Determine the [x, y] coordinate at the center of the cell enclosing the given text.  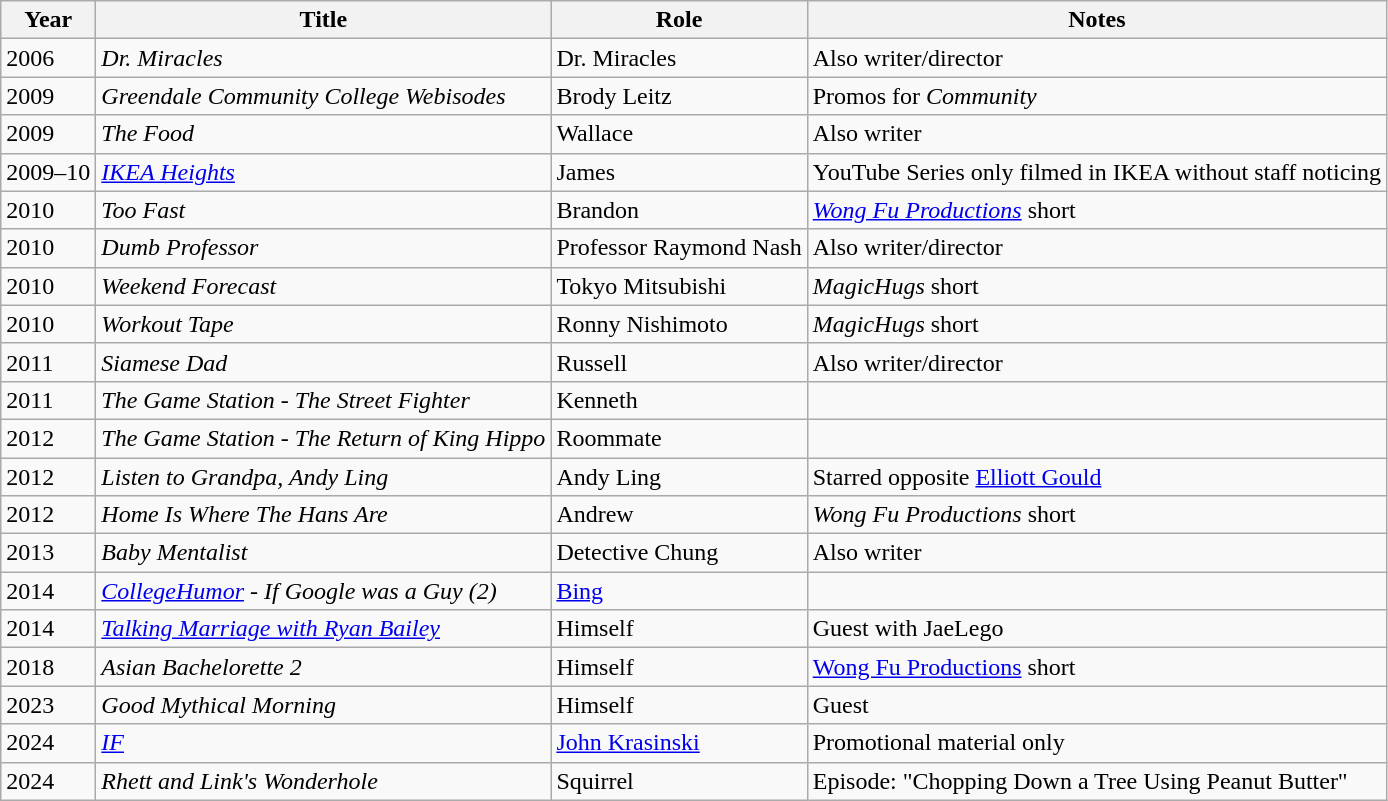
Workout Tape [324, 324]
The Food [324, 134]
Asian Bachelorette 2 [324, 667]
Bing [679, 591]
Tokyo Mitsubishi [679, 286]
Episode: "Chopping Down a Tree Using Peanut Butter" [1096, 781]
Home Is Where The Hans Are [324, 515]
Siamese Dad [324, 362]
Notes [1096, 20]
Andy Ling [679, 477]
Greendale Community College Webisodes [324, 96]
2023 [48, 705]
Promos for Community [1096, 96]
Role [679, 20]
Detective Chung [679, 553]
Wallace [679, 134]
Dumb Professor [324, 248]
2006 [48, 58]
Brody Leitz [679, 96]
Guest [1096, 705]
Ronny Nishimoto [679, 324]
Brandon [679, 210]
2009–10 [48, 172]
Rhett and Link's Wonderhole [324, 781]
Baby Mentalist [324, 553]
Professor Raymond Nash [679, 248]
2013 [48, 553]
Kenneth [679, 400]
Too Fast [324, 210]
The Game Station - The Return of King Hippo [324, 438]
IKEA Heights [324, 172]
James [679, 172]
CollegeHumor - If Google was a Guy (2) [324, 591]
Andrew [679, 515]
YouTube Series only filmed in IKEA without staff noticing [1096, 172]
The Game Station - The Street Fighter [324, 400]
2018 [48, 667]
IF [324, 743]
Squirrel [679, 781]
Guest with JaeLego [1096, 629]
John Krasinski [679, 743]
Promotional material only [1096, 743]
Weekend Forecast [324, 286]
Russell [679, 362]
Title [324, 20]
Roommate [679, 438]
Starred opposite Elliott Gould [1096, 477]
Listen to Grandpa, Andy Ling [324, 477]
Good Mythical Morning [324, 705]
Talking Marriage with Ryan Bailey [324, 629]
Year [48, 20]
